Return (x, y) of the center of cell containing provided text 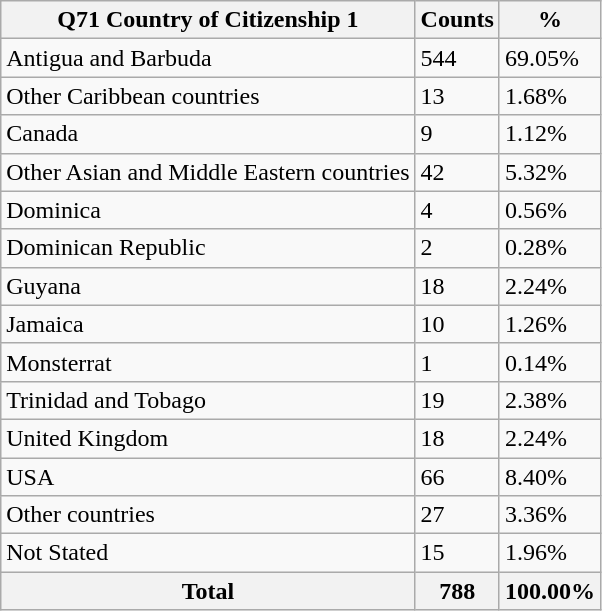
15 (457, 553)
69.05% (550, 58)
788 (457, 591)
66 (457, 477)
27 (457, 515)
1 (457, 362)
Other Caribbean countries (208, 96)
1.26% (550, 324)
5.32% (550, 172)
19 (457, 400)
% (550, 20)
0.14% (550, 362)
100.00% (550, 591)
2 (457, 248)
Antigua and Barbuda (208, 58)
0.56% (550, 210)
3.36% (550, 515)
10 (457, 324)
1.12% (550, 134)
8.40% (550, 477)
13 (457, 96)
Jamaica (208, 324)
Monsterrat (208, 362)
2.38% (550, 400)
Trinidad and Tobago (208, 400)
9 (457, 134)
United Kingdom (208, 438)
Dominican Republic (208, 248)
Q71 Country of Citizenship 1 (208, 20)
4 (457, 210)
544 (457, 58)
0.28% (550, 248)
Counts (457, 20)
Canada (208, 134)
1.68% (550, 96)
Total (208, 591)
Other Asian and Middle Eastern countries (208, 172)
Guyana (208, 286)
42 (457, 172)
Other countries (208, 515)
Dominica (208, 210)
USA (208, 477)
Not Stated (208, 553)
1.96% (550, 553)
